Capture the cell that displays the provided text and extract its (x, y) central coordinate. 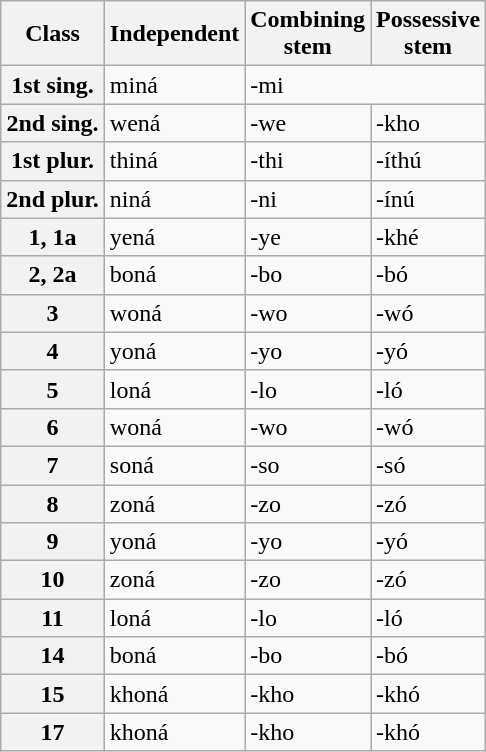
11 (53, 618)
niná (174, 199)
-thi (308, 161)
3 (53, 313)
-íthú (428, 161)
-so (308, 465)
-we (308, 123)
2nd plur. (53, 199)
soná (174, 465)
2nd sing. (53, 123)
-mi (366, 85)
1st sing. (53, 85)
thiná (174, 161)
Possessivestem (428, 34)
15 (53, 694)
1, 1a (53, 237)
5 (53, 389)
-ínú (428, 199)
yená (174, 237)
10 (53, 580)
4 (53, 351)
17 (53, 732)
14 (53, 656)
wená (174, 123)
-ni (308, 199)
-só (428, 465)
1st plur. (53, 161)
Independent (174, 34)
9 (53, 542)
miná (174, 85)
2, 2a (53, 275)
7 (53, 465)
Combiningstem (308, 34)
-ye (308, 237)
6 (53, 427)
Class (53, 34)
8 (53, 503)
-khé (428, 237)
